Locate the cell with the specified text and output its [x, y] center coordinate. 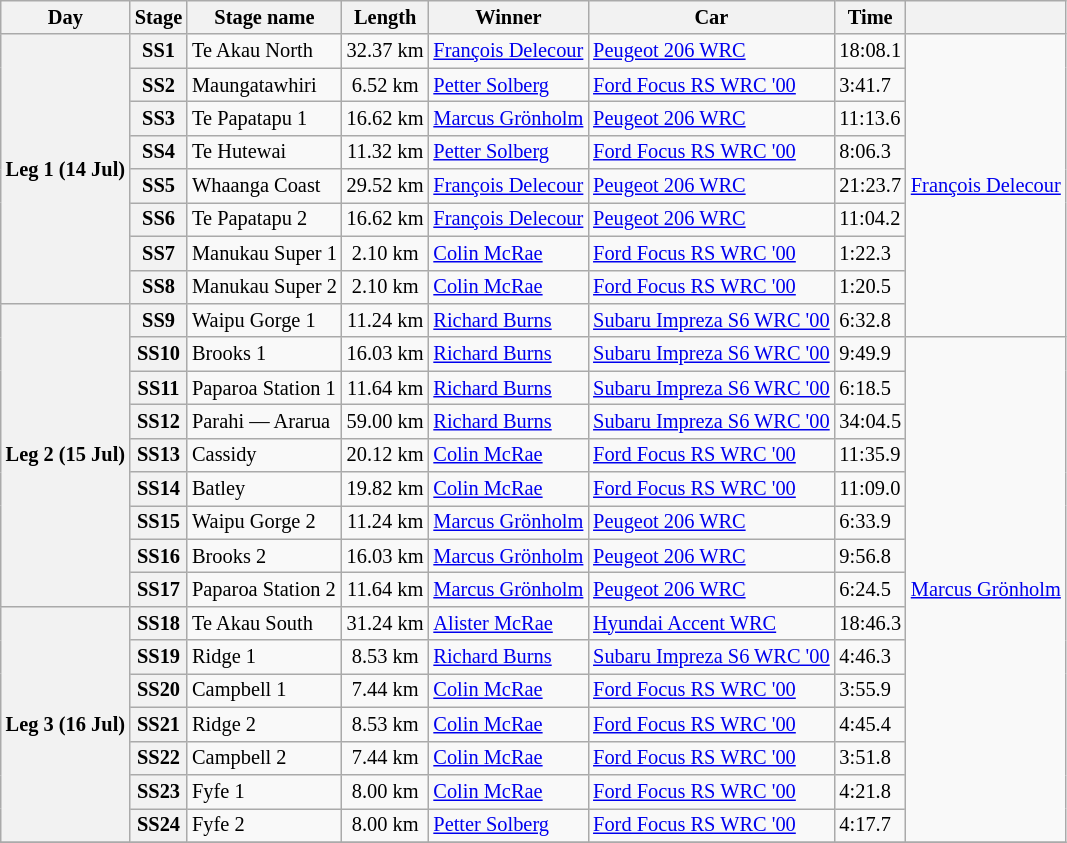
Fyfe 2 [264, 825]
SS22 [158, 758]
4:21.8 [870, 791]
Brooks 2 [264, 556]
29.52 km [386, 186]
Waipu Gorge 2 [264, 522]
Hyundai Accent WRC [711, 623]
Winner [508, 17]
9:56.8 [870, 556]
SS12 [158, 421]
SS10 [158, 354]
Day [66, 17]
Time [870, 17]
SS7 [158, 253]
11:04.2 [870, 219]
6:24.5 [870, 589]
Te Akau North [264, 51]
Car [711, 17]
Stage [158, 17]
4:46.3 [870, 657]
11:09.0 [870, 489]
Te Akau South [264, 623]
Batley [264, 489]
SS21 [158, 724]
Leg 1 (14 Jul) [66, 168]
Paparoa Station 1 [264, 388]
Brooks 1 [264, 354]
6:32.8 [870, 320]
SS3 [158, 118]
SS6 [158, 219]
SS18 [158, 623]
Te Papatapu 1 [264, 118]
Whaanga Coast [264, 186]
Leg 3 (16 Jul) [66, 724]
6.52 km [386, 85]
Maungatawhiri [264, 85]
SS19 [158, 657]
1:22.3 [870, 253]
9:49.9 [870, 354]
11.32 km [386, 152]
1:20.5 [870, 287]
3:41.7 [870, 85]
SS24 [158, 825]
3:51.8 [870, 758]
Campbell 1 [264, 690]
18:46.3 [870, 623]
11:13.6 [870, 118]
Stage name [264, 17]
SS23 [158, 791]
19.82 km [386, 489]
Te Hutewai [264, 152]
18:08.1 [870, 51]
Ridge 1 [264, 657]
21:23.7 [870, 186]
Cassidy [264, 455]
SS15 [158, 522]
59.00 km [386, 421]
4:17.7 [870, 825]
32.37 km [386, 51]
6:18.5 [870, 388]
Te Papatapu 2 [264, 219]
34:04.5 [870, 421]
SS8 [158, 287]
SS5 [158, 186]
Alister McRae [508, 623]
Ridge 2 [264, 724]
31.24 km [386, 623]
11:35.9 [870, 455]
Parahi — Ararua [264, 421]
SS1 [158, 51]
Paparoa Station 2 [264, 589]
6:33.9 [870, 522]
20.12 km [386, 455]
SS2 [158, 85]
Manukau Super 2 [264, 287]
Length [386, 17]
SS14 [158, 489]
4:45.4 [870, 724]
SS9 [158, 320]
Manukau Super 1 [264, 253]
SS16 [158, 556]
SS11 [158, 388]
SS17 [158, 589]
Waipu Gorge 1 [264, 320]
Fyfe 1 [264, 791]
SS20 [158, 690]
3:55.9 [870, 690]
8:06.3 [870, 152]
SS13 [158, 455]
Campbell 2 [264, 758]
SS4 [158, 152]
Leg 2 (15 Jul) [66, 454]
